From the cell containing the given text, extract its center point as [X, Y] coordinate. 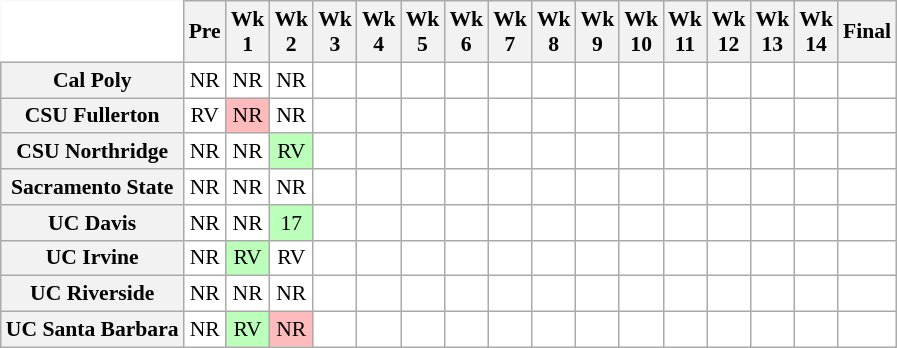
UC Riverside [92, 294]
Wk7 [510, 32]
Sacramento State [92, 187]
Wk1 [248, 32]
CSU Fullerton [92, 116]
Wk5 [423, 32]
UC Santa Barbara [92, 330]
Wk12 [729, 32]
Wk4 [379, 32]
Pre [205, 32]
Wk6 [466, 32]
Wk13 [772, 32]
17 [291, 223]
UC Irvine [92, 258]
Wk11 [685, 32]
Wk8 [554, 32]
Wk3 [335, 32]
Wk9 [598, 32]
Final [867, 32]
Wk2 [291, 32]
Wk14 [816, 32]
Cal Poly [92, 80]
Wk10 [641, 32]
UC Davis [92, 223]
CSU Northridge [92, 152]
